Scan for the cell matching the given text and deliver its [x, y] coordinate at center. 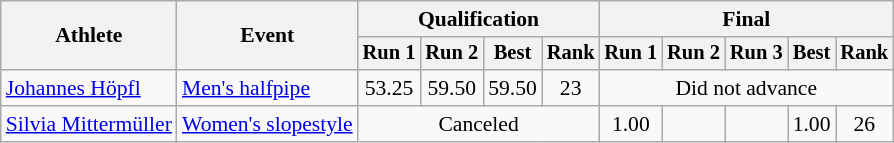
Did not advance [746, 88]
Johannes Höpfl [89, 88]
Men's halfpipe [268, 88]
Canceled [479, 124]
Athlete [89, 36]
53.25 [390, 88]
Run 3 [756, 54]
Qualification [479, 19]
Women's slopestyle [268, 124]
23 [571, 88]
Final [746, 19]
Silvia Mittermüller [89, 124]
Event [268, 36]
26 [865, 124]
